Identify which cell holds the provided text, then report its [x, y] central coordinate. 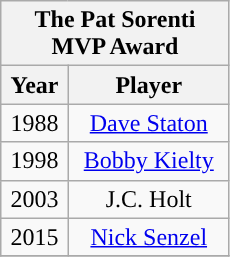
2015 [34, 237]
J.C. Holt [148, 199]
1998 [34, 161]
Player [148, 85]
Year [34, 85]
1988 [34, 123]
The Pat Sorenti MVP Award [116, 34]
Bobby Kielty [148, 161]
Nick Senzel [148, 237]
Dave Staton [148, 123]
2003 [34, 199]
